Find where the given text appears and provide that cell's center as [X, Y] coordinate. 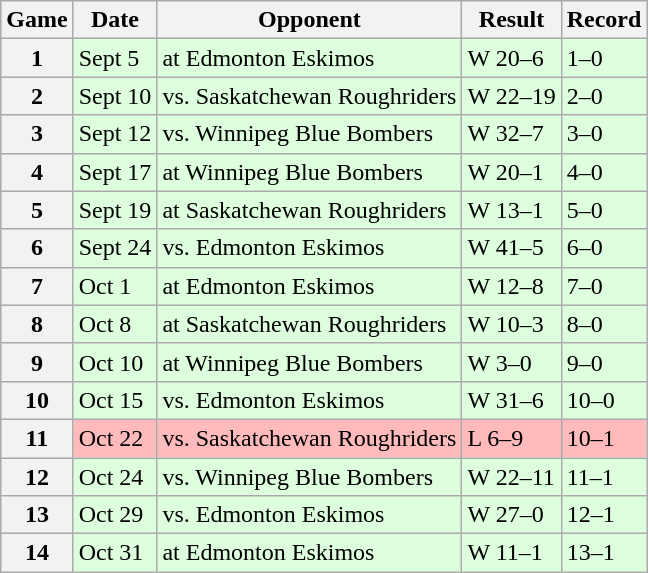
Opponent [310, 20]
5 [37, 210]
10 [37, 400]
Sept 5 [115, 58]
W 12–8 [512, 286]
10–0 [604, 400]
2 [37, 96]
13–1 [604, 553]
W 20–1 [512, 172]
7–0 [604, 286]
11 [37, 438]
W 11–1 [512, 553]
3 [37, 134]
Oct 10 [115, 362]
4–0 [604, 172]
Game [37, 20]
W 32–7 [512, 134]
Date [115, 20]
12 [37, 477]
6–0 [604, 248]
Sept 19 [115, 210]
Sept 17 [115, 172]
W 27–0 [512, 515]
14 [37, 553]
10–1 [604, 438]
Record [604, 20]
12–1 [604, 515]
4 [37, 172]
5–0 [604, 210]
8–0 [604, 324]
Oct 31 [115, 553]
W 20–6 [512, 58]
Oct 1 [115, 286]
W 22–11 [512, 477]
11–1 [604, 477]
W 13–1 [512, 210]
W 10–3 [512, 324]
9 [37, 362]
W 22–19 [512, 96]
6 [37, 248]
1–0 [604, 58]
Oct 8 [115, 324]
3–0 [604, 134]
2–0 [604, 96]
W 3–0 [512, 362]
Sept 24 [115, 248]
7 [37, 286]
Sept 10 [115, 96]
Oct 29 [115, 515]
W 31–6 [512, 400]
Result [512, 20]
Oct 22 [115, 438]
Oct 15 [115, 400]
1 [37, 58]
L 6–9 [512, 438]
W 41–5 [512, 248]
13 [37, 515]
Sept 12 [115, 134]
Oct 24 [115, 477]
8 [37, 324]
9–0 [604, 362]
